Scan for the cell matching the given text and deliver its (x, y) coordinate at center. 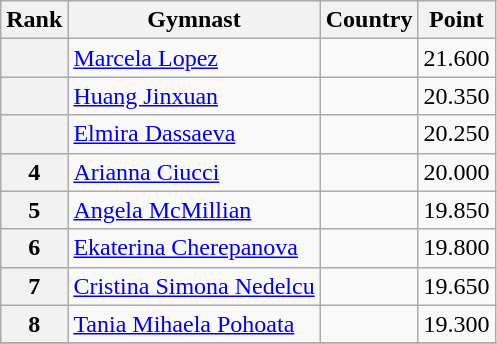
Country (369, 20)
Tania Mihaela Pohoata (194, 324)
19.800 (456, 248)
Marcela Lopez (194, 58)
20.250 (456, 134)
Rank (34, 20)
Arianna Ciucci (194, 172)
4 (34, 172)
8 (34, 324)
Ekaterina Cherepanova (194, 248)
19.850 (456, 210)
7 (34, 286)
Cristina Simona Nedelcu (194, 286)
6 (34, 248)
5 (34, 210)
Gymnast (194, 20)
20.000 (456, 172)
21.600 (456, 58)
19.650 (456, 286)
Angela McMillian (194, 210)
19.300 (456, 324)
Point (456, 20)
Huang Jinxuan (194, 96)
20.350 (456, 96)
Elmira Dassaeva (194, 134)
